Pinpoint the cell where the given text exists, returning its (X, Y) midpoint coordinate. 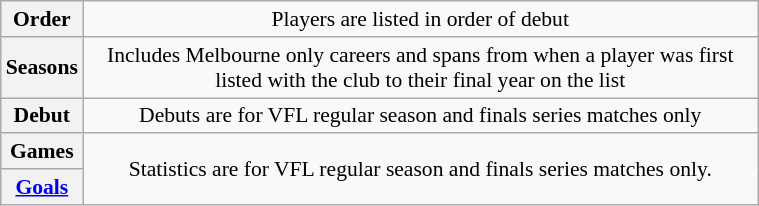
Debuts are for VFL regular season and finals series matches only (420, 116)
Goals (42, 187)
Statistics are for VFL regular season and finals series matches only. (420, 170)
Players are listed in order of debut (420, 19)
Debut (42, 116)
Includes Melbourne only careers and spans from when a player was first listed with the club to their final year on the list (420, 68)
Games (42, 152)
Order (42, 19)
Seasons (42, 68)
